Locate the cell with the specified text and output its (X, Y) center coordinate. 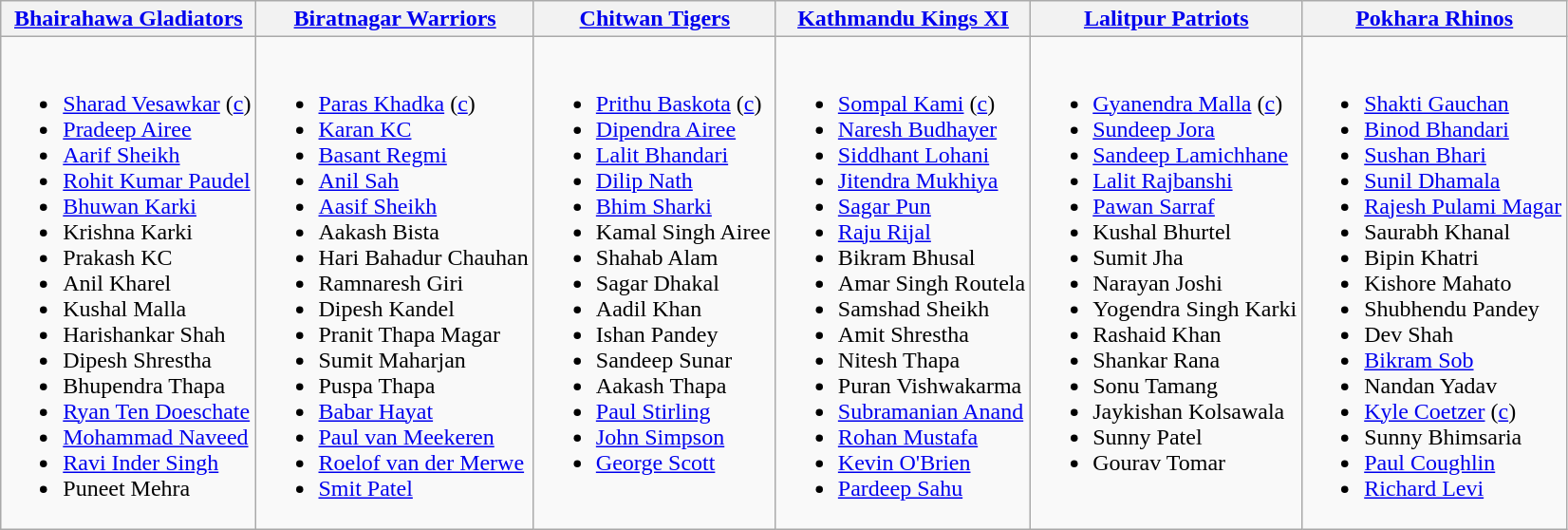
Chitwan Tigers (655, 19)
Pokhara Rhinos (1435, 19)
Lalitpur Patriots (1167, 19)
Biratnagar Warriors (395, 19)
Bhairahawa Gladiators (129, 19)
Kathmandu Kings XI (903, 19)
